Locate the cell with the specified text and output its [x, y] center coordinate. 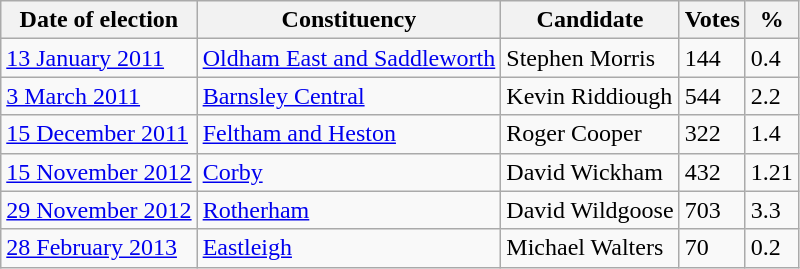
70 [712, 248]
Candidate [590, 20]
Stephen Morris [590, 58]
15 December 2011 [99, 134]
3.3 [772, 210]
Constituency [349, 20]
Barnsley Central [349, 96]
Roger Cooper [590, 134]
Corby [349, 172]
Votes [712, 20]
Michael Walters [590, 248]
13 January 2011 [99, 58]
Rotherham [349, 210]
322 [712, 134]
2.2 [772, 96]
29 November 2012 [99, 210]
144 [712, 58]
Eastleigh [349, 248]
15 November 2012 [99, 172]
Kevin Riddiough [590, 96]
432 [712, 172]
1.4 [772, 134]
0.2 [772, 248]
Date of election [99, 20]
David Wildgoose [590, 210]
David Wickham [590, 172]
% [772, 20]
0.4 [772, 58]
Oldham East and Saddleworth [349, 58]
1.21 [772, 172]
544 [712, 96]
3 March 2011 [99, 96]
703 [712, 210]
28 February 2013 [99, 248]
Feltham and Heston [349, 134]
